Pinpoint the cell where the given text exists, returning its [X, Y] midpoint coordinate. 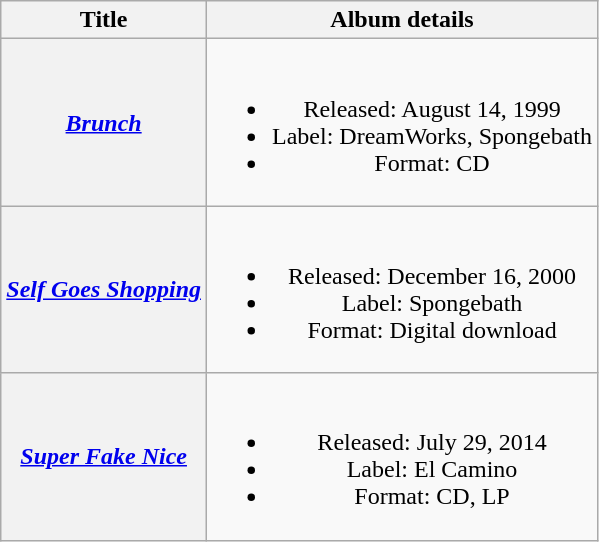
Released: July 29, 2014Label: El CaminoFormat: CD, LP [402, 456]
Released: December 16, 2000Label: SpongebathFormat: Digital download [402, 290]
Self Goes Shopping [104, 290]
Brunch [104, 122]
Album details [402, 20]
Title [104, 20]
Super Fake Nice [104, 456]
Released: August 14, 1999Label: DreamWorks, SpongebathFormat: CD [402, 122]
